For the text-containing cell, return its midpoint in (X, Y) coordinate format. 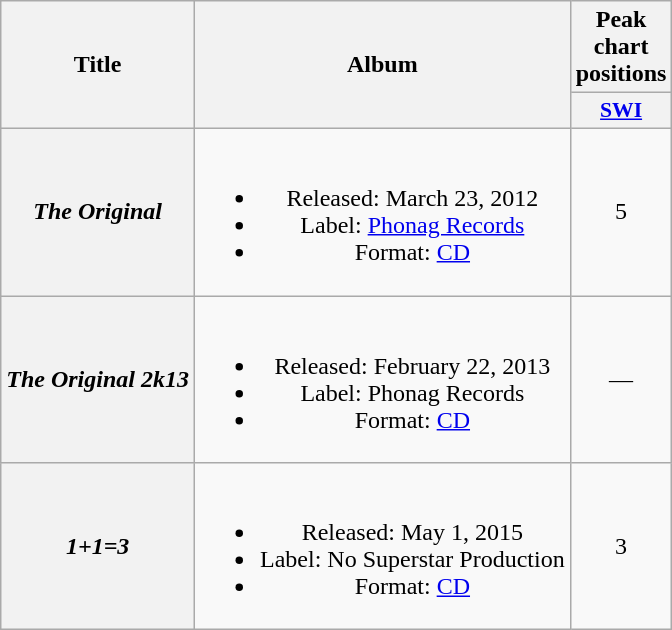
The Original (98, 212)
Album (383, 65)
5 (621, 212)
Released: May 1, 2015Label: No Superstar ProductionFormat: CD (383, 546)
Title (98, 65)
— (621, 380)
Released: February 22, 2013Label: Phonag RecordsFormat: CD (383, 380)
3 (621, 546)
Peak chart positions (621, 47)
1+1=3 (98, 546)
SWI (621, 111)
The Original 2k13 (98, 380)
Released: March 23, 2012Label: Phonag RecordsFormat: CD (383, 212)
